Identify which cell holds the provided text, then report its [x, y] central coordinate. 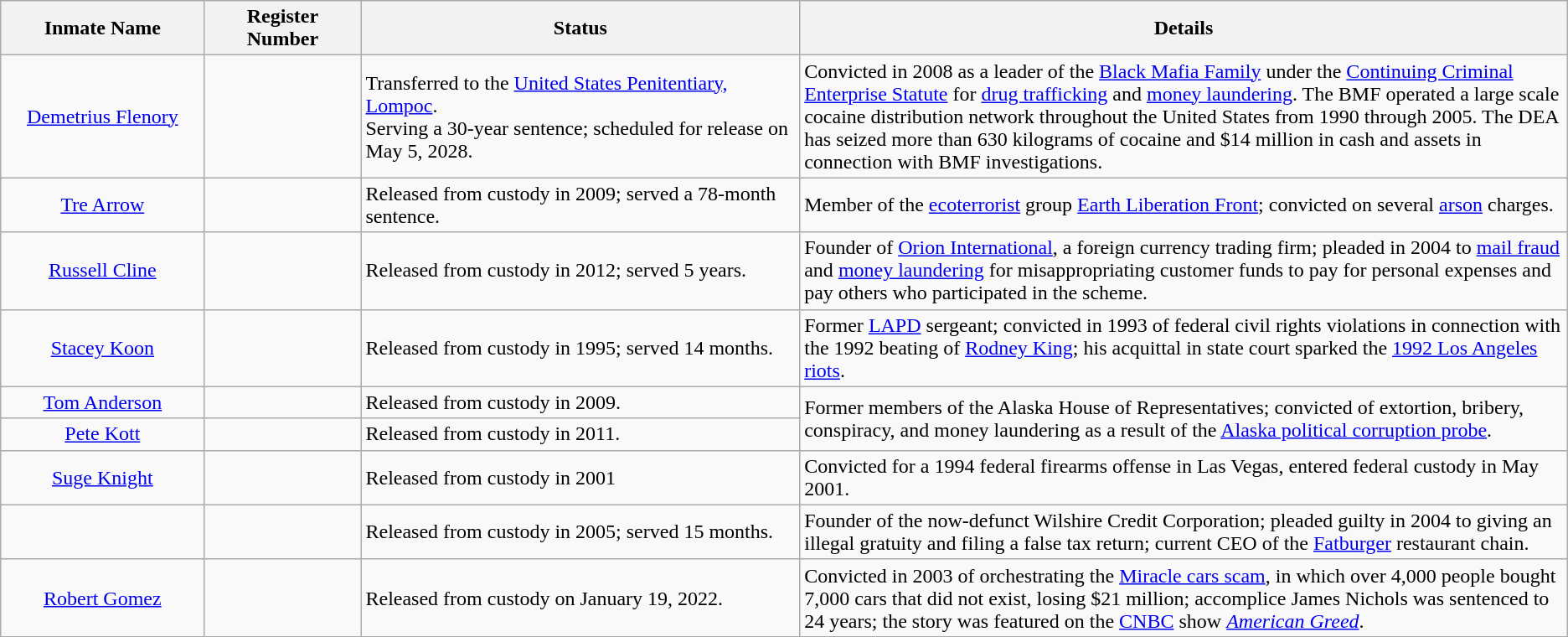
Register Number [283, 28]
Suge Knight [102, 478]
Released from custody in 2009; served a 78-month sentence. [580, 205]
Tre Arrow [102, 205]
Member of the ecoterrorist group Earth Liberation Front; convicted on several arson charges. [1184, 205]
Tom Anderson [102, 402]
Released from custody in 2012; served 5 years. [580, 271]
Pete Kott [102, 434]
Stacey Koon [102, 348]
Inmate Name [102, 28]
Details [1184, 28]
Released from custody in 2005; served 15 months. [580, 531]
Demetrius Flenory [102, 117]
Released from custody in 2011. [580, 434]
Russell Cline [102, 271]
Transferred to the United States Penitentiary, Lompoc.Serving a 30-year sentence; scheduled for release on May 5, 2028. [580, 117]
Robert Gomez [102, 598]
Convicted for a 1994 federal firearms offense in Las Vegas, entered federal custody in May 2001. [1184, 478]
Released from custody in 2009. [580, 402]
Released from custody on January 19, 2022. [580, 598]
Released from custody in 1995; served 14 months. [580, 348]
Released from custody in 2001 [580, 478]
Status [580, 28]
